Identify which cell holds the provided text, then report its [x, y] central coordinate. 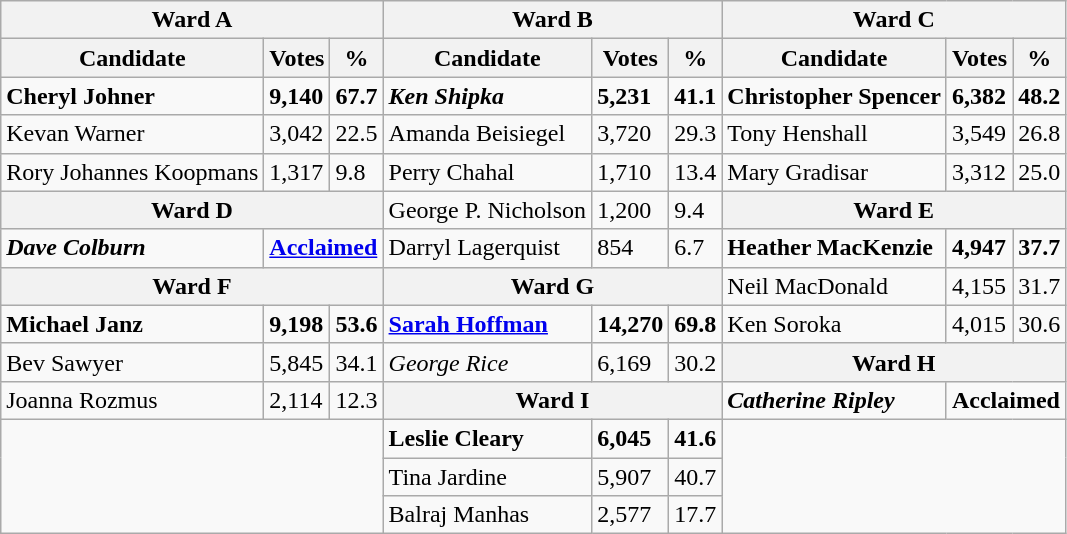
Balraj Manhas [488, 515]
Dave Colburn [132, 248]
4,947 [979, 248]
6,045 [630, 438]
5,845 [297, 362]
Sarah Hoffman [488, 324]
26.8 [1040, 134]
2,577 [630, 515]
31.7 [1040, 286]
Heather MacKenzie [834, 248]
30.6 [1040, 324]
12.3 [356, 400]
6,169 [630, 362]
Neil MacDonald [834, 286]
854 [630, 248]
Ken Shipka [488, 96]
Perry Chahal [488, 172]
Amanda Beisiegel [488, 134]
9,140 [297, 96]
Catherine Ripley [834, 400]
Tina Jardine [488, 477]
9.8 [356, 172]
Mary Gradisar [834, 172]
1,200 [630, 210]
3,312 [979, 172]
1,710 [630, 172]
41.1 [696, 96]
Michael Janz [132, 324]
34.1 [356, 362]
6,382 [979, 96]
Ken Soroka [834, 324]
Ward F [192, 286]
13.4 [696, 172]
Ward H [894, 362]
George P. Nicholson [488, 210]
48.2 [1040, 96]
2,114 [297, 400]
Ward I [552, 400]
Rory Johannes Koopmans [132, 172]
Ward A [192, 20]
30.2 [696, 362]
Ward E [894, 210]
17.7 [696, 515]
Leslie Cleary [488, 438]
Ward D [192, 210]
53.6 [356, 324]
Kevan Warner [132, 134]
5,907 [630, 477]
9.4 [696, 210]
4,155 [979, 286]
1,317 [297, 172]
67.7 [356, 96]
George Rice [488, 362]
Christopher Spencer [834, 96]
Ward G [552, 286]
3,549 [979, 134]
41.6 [696, 438]
3,720 [630, 134]
29.3 [696, 134]
Ward B [552, 20]
40.7 [696, 477]
Cheryl Johner [132, 96]
9,198 [297, 324]
Tony Henshall [834, 134]
Joanna Rozmus [132, 400]
Darryl Lagerquist [488, 248]
Ward C [894, 20]
3,042 [297, 134]
Bev Sawyer [132, 362]
6.7 [696, 248]
22.5 [356, 134]
14,270 [630, 324]
37.7 [1040, 248]
25.0 [1040, 172]
4,015 [979, 324]
5,231 [630, 96]
69.8 [696, 324]
